Return [x, y] of the center of cell containing provided text 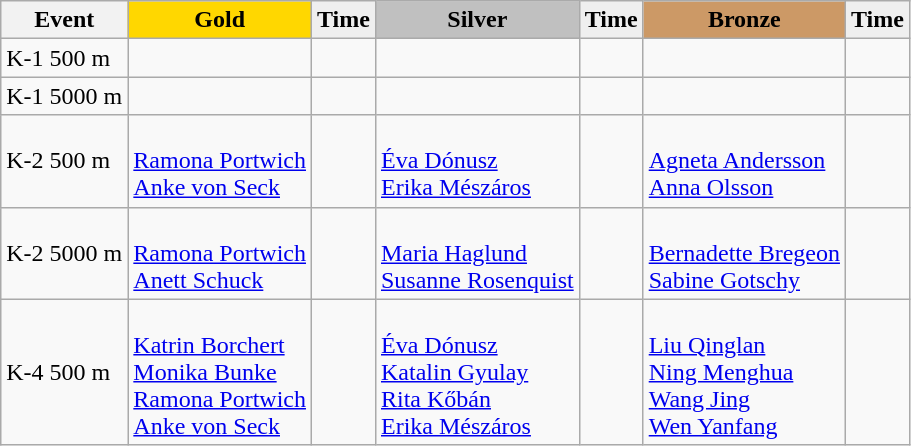
K-1 5000 m [64, 96]
Éva DónuszErika Mészáros [477, 161]
K-2 5000 m [64, 253]
Bernadette BregeonSabine Gotschy [744, 253]
Event [64, 20]
Éva DónuszKatalin GyulayRita KőbánErika Mészáros [477, 372]
Ramona PortwichAnett Schuck [220, 253]
Silver [477, 20]
Liu QinglanNing MenghuaWang JingWen Yanfang [744, 372]
Maria HaglundSusanne Rosenquist [477, 253]
K-1 500 m [64, 58]
Katrin BorchertMonika BunkeRamona PortwichAnke von Seck [220, 372]
Ramona PortwichAnke von Seck [220, 161]
Agneta AnderssonAnna Olsson [744, 161]
Gold [220, 20]
K-2 500 m [64, 161]
Bronze [744, 20]
K-4 500 m [64, 372]
